Pinpoint the cell where the given text exists, returning its [X, Y] midpoint coordinate. 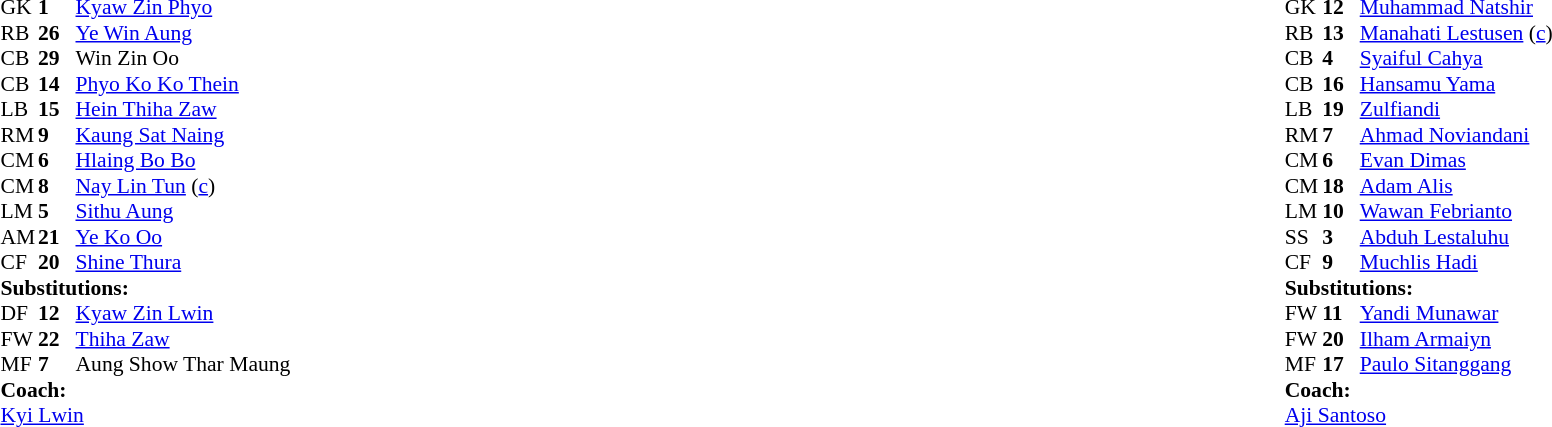
22 [57, 339]
Phyo Ko Ko Thein [184, 84]
29 [57, 59]
AM [19, 237]
Hlaing Bo Bo [184, 161]
11 [1341, 313]
Aung Show Thar Maung [184, 365]
Ye Win Aung [184, 33]
4 [1341, 59]
Hein Thiha Zaw [184, 109]
Substitutions: [145, 288]
21 [57, 237]
3 [1341, 237]
Shine Thura [184, 263]
Nay Lin Tun (c) [184, 186]
Win Zin Oo [184, 59]
Coach: [145, 390]
10 [1341, 211]
8 [57, 186]
DF [19, 313]
13 [1341, 33]
16 [1341, 84]
14 [57, 84]
Thiha Zaw [184, 339]
18 [1341, 186]
Kaung Sat Naing [184, 135]
15 [57, 109]
Sithu Aung [184, 211]
26 [57, 33]
Ye Ko Oo [184, 237]
19 [1341, 109]
SS [1304, 237]
Kyaw Zin Lwin [184, 313]
17 [1341, 365]
12 [57, 313]
5 [57, 211]
